Return the [x, y] coordinate for the center point of the cell that contains the specified text.  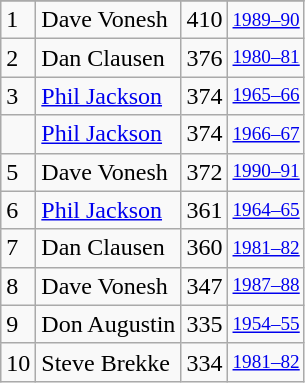
1954–55 [266, 324]
6 [18, 210]
1987–88 [266, 286]
9 [18, 324]
1966–67 [266, 134]
361 [204, 210]
334 [204, 362]
1 [18, 20]
7 [18, 248]
376 [204, 58]
2 [18, 58]
Steve Brekke [108, 362]
5 [18, 172]
335 [204, 324]
1965–66 [266, 96]
360 [204, 248]
1990–91 [266, 172]
347 [204, 286]
8 [18, 286]
1964–65 [266, 210]
410 [204, 20]
Don Augustin [108, 324]
372 [204, 172]
10 [18, 362]
1980–81 [266, 58]
1989–90 [266, 20]
3 [18, 96]
